Determine the [x, y] coordinate at the center of the cell enclosing the given text.  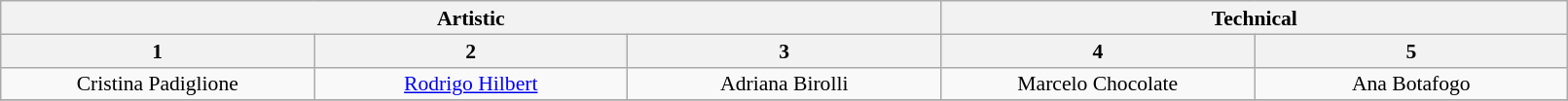
Cristina Padiglione [158, 84]
5 [1411, 50]
Marcelo Chocolate [1098, 84]
1 [158, 50]
Artistic [471, 17]
Technical [1255, 17]
Adriana Birolli [784, 84]
3 [784, 50]
2 [471, 50]
Ana Botafogo [1411, 84]
4 [1098, 50]
Rodrigo Hilbert [471, 84]
